Determine the [X, Y] coordinate at the center of the cell enclosing the given text.  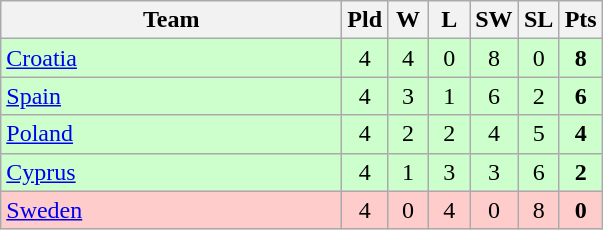
Croatia [172, 58]
Sweden [172, 210]
Cyprus [172, 172]
5 [538, 134]
SW [494, 20]
Poland [172, 134]
Pts [580, 20]
Pld [365, 20]
L [450, 20]
Spain [172, 96]
Team [172, 20]
SL [538, 20]
W [408, 20]
